Identify which cell holds the provided text, then report its [X, Y] central coordinate. 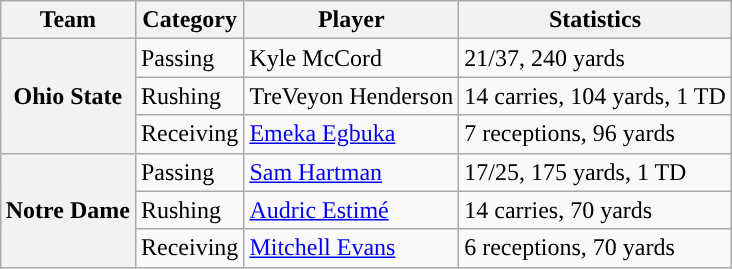
Player [352, 20]
Mitchell Evans [352, 248]
TreVeyon Henderson [352, 96]
Audric Estimé [352, 210]
17/25, 175 yards, 1 TD [596, 172]
Ohio State [68, 96]
Sam Hartman [352, 172]
Notre Dame [68, 210]
14 carries, 70 yards [596, 210]
6 receptions, 70 yards [596, 248]
7 receptions, 96 yards [596, 134]
Kyle McCord [352, 58]
Category [189, 20]
21/37, 240 yards [596, 58]
Statistics [596, 20]
Team [68, 20]
14 carries, 104 yards, 1 TD [596, 96]
Emeka Egbuka [352, 134]
